Locate the cell with the specified text and output its [X, Y] center coordinate. 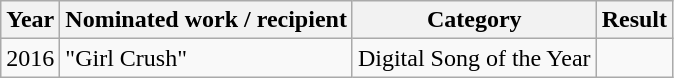
Category [474, 20]
"Girl Crush" [206, 58]
Nominated work / recipient [206, 20]
Result [634, 20]
Year [30, 20]
2016 [30, 58]
Digital Song of the Year [474, 58]
